Provide the [X, Y] coordinate of the cell's center where the given text is located.  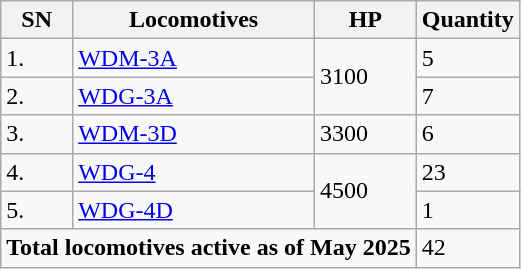
Quantity [468, 20]
WDM-3D [194, 134]
5. [37, 210]
Total locomotives active as of May 2025 [208, 248]
WDG-4 [194, 172]
SN [37, 20]
2. [37, 96]
HP [365, 20]
3300 [365, 134]
WDG-4D [194, 210]
3100 [365, 77]
1 [468, 210]
WDG-3A [194, 96]
3. [37, 134]
42 [468, 248]
23 [468, 172]
1. [37, 58]
WDM-3A [194, 58]
7 [468, 96]
Locomotives [194, 20]
5 [468, 58]
4. [37, 172]
6 [468, 134]
4500 [365, 191]
